Return the (X, Y) coordinate for the center point of the cell that contains the specified text.  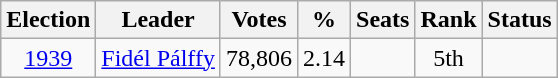
5th (448, 58)
% (324, 20)
Seats (383, 20)
Rank (448, 20)
Fidél Pálffy (158, 58)
Election (48, 20)
Votes (258, 20)
1939 (48, 58)
Leader (158, 20)
2.14 (324, 58)
78,806 (258, 58)
Status (520, 20)
